Extract the [X, Y] coordinate from the center of the cell holding the provided text.  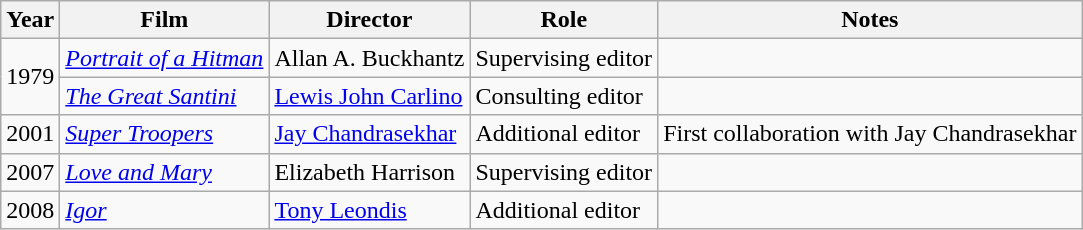
Role [564, 20]
Consulting editor [564, 96]
Year [30, 20]
Allan A. Buckhantz [370, 58]
The Great Santini [164, 96]
Film [164, 20]
Super Troopers [164, 134]
Lewis John Carlino [370, 96]
Tony Leondis [370, 210]
2001 [30, 134]
Jay Chandrasekhar [370, 134]
2008 [30, 210]
2007 [30, 172]
1979 [30, 77]
Portrait of a Hitman [164, 58]
Notes [870, 20]
Elizabeth Harrison [370, 172]
Love and Mary [164, 172]
First collaboration with Jay Chandrasekhar [870, 134]
Director [370, 20]
Igor [164, 210]
